Identify which cell holds the provided text, then report its (x, y) central coordinate. 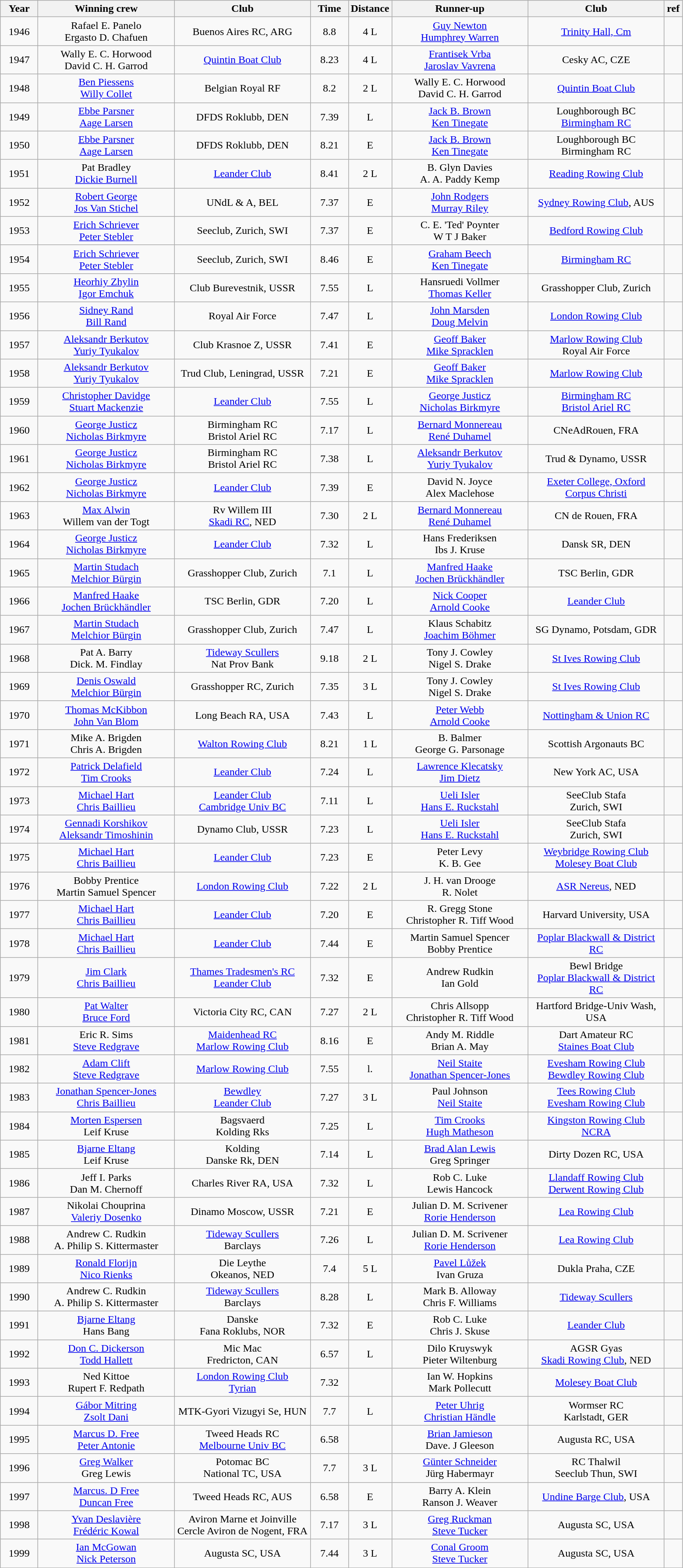
1954 (19, 259)
ref (673, 9)
Yvan DeslavièreFrédéric Kowal (106, 1525)
1987 (19, 1211)
BewdleyLeander Club (243, 1098)
Kolding Danske Rk, DEN (243, 1155)
1971 (19, 744)
Evesham Rowing Club Bewdley Rowing Club (596, 1069)
Marcus D. FreePeter Antonie (106, 1439)
7.30 (329, 516)
1962 (19, 487)
Hansruedi VollmerThomas Keller (460, 287)
Don C. DickersonTodd Hallett (106, 1354)
Marlow Rowing ClubRoyal Air Force (596, 344)
7.11 (329, 801)
1999 (19, 1553)
Harvard University, USA (596, 915)
Tweed Heads RC, AUS (243, 1496)
Long Beach RA, USA (243, 715)
1959 (19, 402)
Eric R. SimsSteve Redgrave (106, 1041)
Andy M. RiddleBrian A. May (460, 1041)
9.18 (329, 658)
Winning crew (106, 9)
8.8 (329, 32)
1997 (19, 1496)
Jim ClarkChris Baillieu (106, 978)
Pat A. BarryDick. M. Findlay (106, 658)
Neil StaiteJonathan Spencer-Jones (460, 1069)
Belgian Royal RF (243, 88)
Bjarne EltangHans Bang (106, 1325)
1973 (19, 801)
7.41 (329, 344)
Brian JamiesonDave. J Gleeson (460, 1439)
Tees Rowing Club Evesham Rowing Club (596, 1098)
Cesky AC, CZE (596, 60)
Martin StudachMelchior Bürgin (106, 630)
Hans FrederiksenIbs J. Kruse (460, 544)
1990 (19, 1297)
Brad Alan LewisGreg Springer (460, 1155)
Sidney RandBill Rand (106, 316)
John MarsdenDoug Melvin (460, 316)
Walton Rowing Club (243, 744)
Tim CrooksHugh Matheson (460, 1126)
Charles River RA, USA (243, 1183)
Leander ClubCambridge Univ BC (243, 801)
Patrick DelafieldTim Crooks (106, 772)
MTK-Gyori Vizugyi Se, HUN (243, 1411)
Year (19, 9)
B. Glyn DaviesA. A. Paddy Kemp (460, 173)
Poplar Blackwall & District RC (596, 943)
Günter SchneiderJürg Habermayr (460, 1468)
Adam CliftSteve Redgrave (106, 1069)
Reading Rowing Club (596, 173)
1951 (19, 173)
1974 (19, 830)
Greg WalkerGreg Lewis (106, 1468)
Club Krasnoe Z, USSR (243, 344)
Hartford Bridge-Univ Wash, USA (596, 1012)
8.41 (329, 173)
Undine Barge Club, USA (596, 1496)
1964 (19, 544)
Max AlwinWillem van der Togt (106, 516)
Martin Studach Melchior Bürgin (106, 573)
Bjarne EltangLeif Kruse (106, 1155)
Thames Tradesmen's RC Leander Club (243, 978)
Gennadi KorshikovAleksandr Timoshinin (106, 830)
l. (370, 1069)
Trinity Hall, Cm (596, 32)
Tideway Scullers Barclays (243, 1297)
Pavel LůžekIvan Gruza (460, 1268)
1994 (19, 1411)
Frantisek VrbaJaroslav Vavrena (460, 60)
Rob C. LukeChris J. Skuse (460, 1325)
Tideway Scullers (596, 1297)
Runner-up (460, 9)
Exeter College, Oxford Corpus Christi (596, 487)
Dansk SR, DEN (596, 544)
Thomas McKibbonJohn Van Blom (106, 715)
Ned KittoeRupert F. Redpath (106, 1382)
Andrew RudkinIan Gold (460, 978)
Ian W. HopkinsMark Pollecutt (460, 1382)
J. H. van DroogeR. Nolet (460, 886)
8.16 (329, 1041)
Chris AllsoppChristopher R. Tiff Wood (460, 1012)
1950 (19, 145)
7.24 (329, 772)
Lawrence KlecatskyJim Dietz (460, 772)
New York AC, USA (596, 772)
Royal Air Force (243, 316)
Trud & Dynamo, USSR (596, 459)
1982 (19, 1069)
1970 (19, 715)
1966 (19, 601)
CN de Rouen, FRA (596, 516)
7.1 (329, 573)
1965 (19, 573)
CNeAdRouen, FRA (596, 430)
1948 (19, 88)
1955 (19, 287)
1996 (19, 1468)
Ronald FlorijnNico Rienks (106, 1268)
Dirty Dozen RC, USA (596, 1155)
5 L (370, 1268)
8.23 (329, 60)
Jonathan Spencer-JonesChris Baillieu (106, 1098)
Barry A. KleinRanson J. Weaver (460, 1496)
1998 (19, 1525)
8.2 (329, 88)
1963 (19, 516)
Rob C. LukeLewis Hancock (460, 1183)
Mark B. AllowayChris F. Williams (460, 1297)
Rafael E. PaneloErgasto D. Chafuen (106, 32)
SG Dynamo, Potsdam, GDR (596, 630)
1952 (19, 202)
Birmingham RC (596, 259)
1989 (19, 1268)
AGSR GyasSkadi Rowing Club, NED (596, 1354)
Tideway ScullersNat Prov Bank (243, 658)
1980 (19, 1012)
7.25 (329, 1126)
Paul JohnsonNeil Staite (460, 1098)
1975 (19, 858)
1991 (19, 1325)
RC ThalwilSeeclub Thun, SWI (596, 1468)
Peter LevyK. B. Gee (460, 858)
London Rowing Club Tyrian (243, 1382)
Denis OswaldMelchior Bürgin (106, 687)
1976 (19, 886)
Greg RuckmanSteve Tucker (460, 1525)
Gábor MitringZsolt Dani (106, 1411)
Sydney Rowing Club, AUS (596, 202)
1992 (19, 1354)
Peter WebbArnold Cooke (460, 715)
Pat WalterBruce Ford (106, 1012)
1983 (19, 1098)
1988 (19, 1240)
John RodgersMurray Riley (460, 202)
ASR Nereus, NED (596, 886)
BagsvaerdKolding Rks (243, 1126)
Dynamo Club, USSR (243, 830)
C. E. 'Ted' PoynterW T J Baker (460, 230)
Llandaff Rowing ClubDerwent Rowing Club (596, 1183)
6.57 (329, 1354)
1979 (19, 978)
7.43 (329, 715)
1995 (19, 1439)
R. Gregg StoneChristopher R. Tiff Wood (460, 915)
Christopher DavidgeStuart Mackenzie (106, 402)
Kingston Rowing Club NCRA (596, 1126)
UNdL & A, BEL (243, 202)
1957 (19, 344)
Tweed Heads RCMelbourne Univ BC (243, 1439)
Distance (370, 9)
Time (329, 9)
Jeff I. ParksDan M. Chernoff (106, 1183)
Heorhiy ZhylinIgor Emchuk (106, 287)
Nikolai ChouprinaValeriy Dosenko (106, 1211)
1969 (19, 687)
Conal GroomSteve Tucker (460, 1553)
1978 (19, 943)
1985 (19, 1155)
1961 (19, 459)
Aviron Marne et JoinvilleCercle Aviron de Nogent, FRA (243, 1525)
Potomac BCNational TC, USA (243, 1468)
Molesey Boat Club (596, 1382)
Nottingham & Union RC (596, 715)
Dilo KruyswykPieter Wiltenburg (460, 1354)
Dukla Praha, CZE (596, 1268)
Marcus. D FreeDuncan Free (106, 1496)
Maidenhead RCMarlow Rowing Club (243, 1041)
1986 (19, 1183)
Wormser RCKarlstadt, GER (596, 1411)
Ben PiessensWilly Collet (106, 88)
1977 (19, 915)
Morten EspersenLeif Kruse (106, 1126)
David N. JoyceAlex Maclehose (460, 487)
Martin Samuel SpencerBobby Prentice (460, 943)
Klaus SchabitzJoachim Böhmer (460, 630)
Rv Willem IIISkadi RC, NED (243, 516)
Scottish Argonauts BC (596, 744)
Bobby PrenticeMartin Samuel Spencer (106, 886)
Mic MacFredricton, CAN (243, 1354)
8.46 (329, 259)
Weybridge Rowing ClubMolesey Boat Club (596, 858)
Die Leythe Okeanos, NED (243, 1268)
1984 (19, 1126)
Bedford Rowing Club (596, 230)
Victoria City RC, CAN (243, 1012)
1981 (19, 1041)
1968 (19, 658)
1972 (19, 772)
Tideway ScullersBarclays (243, 1240)
7.35 (329, 687)
1953 (19, 230)
7.38 (329, 459)
7.14 (329, 1155)
Ian McGowanNick Peterson (106, 1553)
7.26 (329, 1240)
Buenos Aires RC, ARG (243, 32)
7.4 (329, 1268)
Graham BeechKen Tinegate (460, 259)
Peter UhrigChristian Händle (460, 1411)
7.22 (329, 886)
Trud Club, Leningrad, USSR (243, 373)
8.28 (329, 1297)
1958 (19, 373)
Mike A. BrigdenChris A. Brigden (106, 744)
1967 (19, 630)
1956 (19, 316)
1993 (19, 1382)
Club Burevestnik, USSR (243, 287)
Grasshopper RC, Zurich (243, 687)
Guy NewtonHumphrey Warren (460, 32)
Danske Fana Roklubs, NOR (243, 1325)
Bewl BridgePoplar Blackwall & District RC (596, 978)
1946 (19, 32)
Augusta RC, USA (596, 1439)
1 L (370, 744)
1960 (19, 430)
1947 (19, 60)
Nick CooperArnold Cooke (460, 601)
Robert GeorgeJos Van Stichel (106, 202)
Dart Amateur RCStaines Boat Club (596, 1041)
B. BalmerGeorge G. Parsonage (460, 744)
Pat BradleyDickie Burnell (106, 173)
Dinamo Moscow, USSR (243, 1211)
1949 (19, 117)
